Provide the [x, y] coordinate of the cell's center where the given text is located.  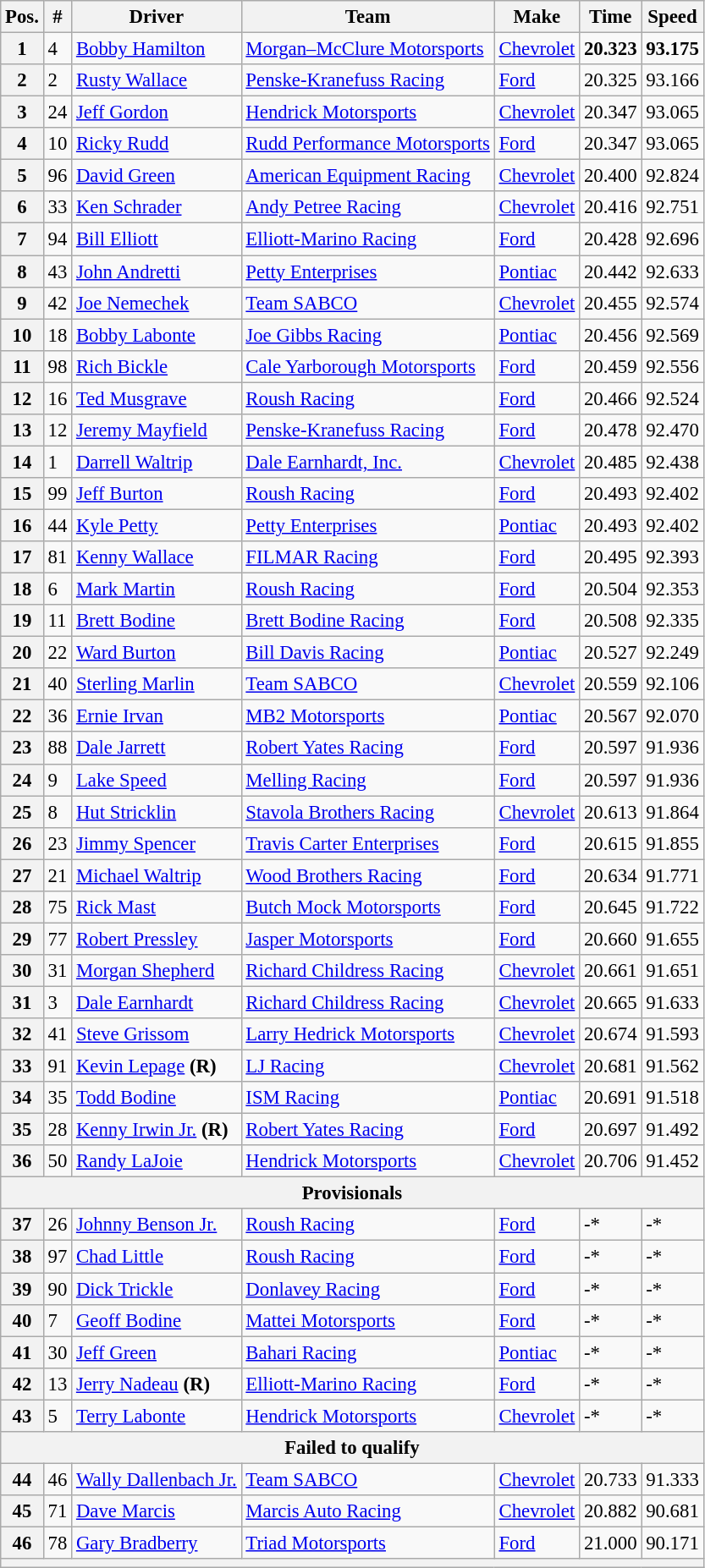
Rich Bickle [157, 366]
Pos. [22, 17]
Travis Carter Enterprises [367, 843]
92.106 [672, 684]
Jeremy Mayfield [157, 430]
92.824 [672, 176]
Ted Musgrave [157, 398]
Michael Waltrip [157, 875]
Dave Marcis [157, 1511]
92.751 [672, 207]
20.495 [611, 557]
92.569 [672, 335]
91.518 [672, 1098]
20.660 [611, 939]
Robert Pressley [157, 939]
Andy Petree Racing [367, 207]
Ward Burton [157, 653]
Speed [672, 17]
Provisionals [352, 1193]
# [58, 17]
92.070 [672, 716]
Butch Mock Motorsports [367, 907]
Rudd Performance Motorsports [367, 144]
American Equipment Racing [367, 176]
20.527 [611, 653]
20.459 [611, 366]
Wally Dallenbach Jr. [157, 1479]
Team [367, 17]
Brett Bodine Racing [367, 621]
78 [58, 1543]
20.634 [611, 875]
20.442 [611, 271]
Stavola Brothers Racing [367, 812]
Rusty Wallace [157, 80]
81 [58, 557]
92.470 [672, 430]
Dale Earnhardt, Inc. [367, 462]
20.615 [611, 843]
38 [22, 1257]
92.249 [672, 653]
77 [58, 939]
Lake Speed [157, 780]
29 [22, 939]
FILMAR Racing [367, 557]
20.613 [611, 812]
Larry Hedrick Motorsports [367, 1034]
19 [22, 621]
Jeff Green [157, 1352]
91.722 [672, 907]
Melling Racing [367, 780]
Steve Grissom [157, 1034]
91.562 [672, 1066]
Marcis Auto Racing [367, 1511]
92.393 [672, 557]
90.681 [672, 1511]
20.478 [611, 430]
20.645 [611, 907]
Make [537, 17]
92.335 [672, 621]
91.655 [672, 939]
88 [58, 748]
20.661 [611, 971]
17 [22, 557]
91.633 [672, 1002]
Todd Bodine [157, 1098]
Dick Trickle [157, 1289]
32 [22, 1034]
75 [58, 907]
20.681 [611, 1066]
Bobby Hamilton [157, 49]
Triad Motorsports [367, 1543]
Gary Bradberry [157, 1543]
71 [58, 1511]
Jerry Nadeau (R) [157, 1384]
20.400 [611, 176]
20.882 [611, 1511]
Randy LaJoie [157, 1161]
91.651 [672, 971]
LJ Racing [367, 1066]
21.000 [611, 1543]
92.556 [672, 366]
91.333 [672, 1479]
20.567 [611, 716]
Wood Brothers Racing [367, 875]
20.559 [611, 684]
Rick Mast [157, 907]
Hut Stricklin [157, 812]
ISM Racing [367, 1098]
Darrell Waltrip [157, 462]
20.691 [611, 1098]
20.325 [611, 80]
Dale Earnhardt [157, 1002]
91.593 [672, 1034]
91.855 [672, 843]
20.416 [611, 207]
50 [58, 1161]
90 [58, 1289]
20.485 [611, 462]
98 [58, 366]
Jeff Burton [157, 494]
91.452 [672, 1161]
90.171 [672, 1543]
Driver [157, 17]
Kevin Lepage (R) [157, 1066]
91 [58, 1066]
20.456 [611, 335]
Bill Davis Racing [367, 653]
37 [22, 1225]
Morgan Shepherd [157, 971]
20.697 [611, 1130]
20.706 [611, 1161]
91.864 [672, 812]
39 [22, 1289]
Dale Jarrett [157, 748]
91.492 [672, 1130]
45 [22, 1511]
91.771 [672, 875]
Joe Gibbs Racing [367, 335]
Jasper Motorsports [367, 939]
Kyle Petty [157, 525]
92.696 [672, 239]
Chad Little [157, 1257]
99 [58, 494]
Geoff Bodine [157, 1320]
20 [22, 653]
Kenny Wallace [157, 557]
14 [22, 462]
Bobby Labonte [157, 335]
Joe Nemechek [157, 303]
Johnny Benson Jr. [157, 1225]
92.574 [672, 303]
92.438 [672, 462]
97 [58, 1257]
Jimmy Spencer [157, 843]
Jeff Gordon [157, 112]
92.353 [672, 589]
20.504 [611, 589]
Mark Martin [157, 589]
Ken Schrader [157, 207]
92.524 [672, 398]
20.508 [611, 621]
MB2 Motorsports [367, 716]
Donlavey Racing [367, 1289]
93.175 [672, 49]
Kenny Irwin Jr. (R) [157, 1130]
Morgan–McClure Motorsports [367, 49]
94 [58, 239]
25 [22, 812]
Bahari Racing [367, 1352]
27 [22, 875]
Failed to qualify [352, 1448]
20.674 [611, 1034]
20.428 [611, 239]
David Green [157, 176]
Sterling Marlin [157, 684]
93.166 [672, 80]
Cale Yarborough Motorsports [367, 366]
20.323 [611, 49]
20.665 [611, 1002]
20.466 [611, 398]
Ernie Irvan [157, 716]
34 [22, 1098]
Mattei Motorsports [367, 1320]
John Andretti [157, 271]
Bill Elliott [157, 239]
15 [22, 494]
Time [611, 17]
92.633 [672, 271]
Ricky Rudd [157, 144]
Brett Bodine [157, 621]
96 [58, 176]
20.733 [611, 1479]
Terry Labonte [157, 1416]
20.455 [611, 303]
